Determine the [X, Y] coordinate at the center of the cell enclosing the given text.  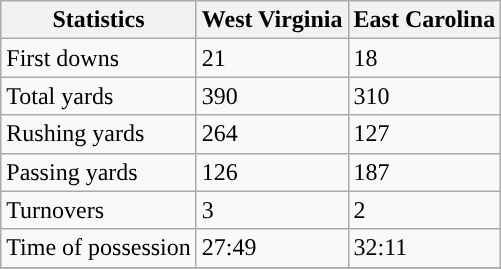
2 [424, 210]
310 [424, 96]
Rushing yards [99, 134]
Total yards [99, 96]
Time of possession [99, 248]
127 [424, 134]
West Virginia [272, 20]
187 [424, 172]
3 [272, 210]
Turnovers [99, 210]
East Carolina [424, 20]
27:49 [272, 248]
18 [424, 58]
264 [272, 134]
First downs [99, 58]
32:11 [424, 248]
21 [272, 58]
390 [272, 96]
Passing yards [99, 172]
126 [272, 172]
Statistics [99, 20]
